Capture the cell that displays the provided text and extract its [x, y] central coordinate. 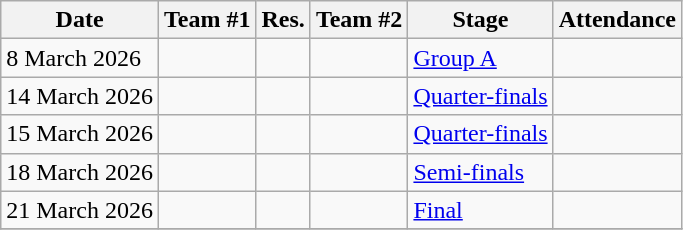
21 March 2026 [80, 210]
18 March 2026 [80, 172]
Stage [480, 20]
Res. [283, 20]
Group A [480, 58]
Date [80, 20]
14 March 2026 [80, 96]
Semi-finals [480, 172]
Team #2 [359, 20]
15 March 2026 [80, 134]
Final [480, 210]
8 March 2026 [80, 58]
Attendance [617, 20]
Team #1 [207, 20]
